Find where the given text appears and provide that cell's center as (x, y) coordinate. 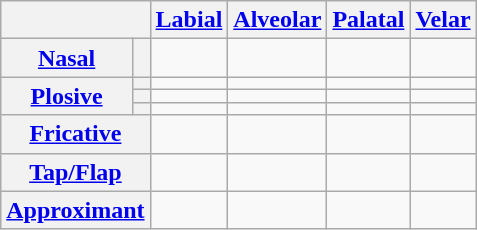
Approximant (76, 210)
Palatal (368, 20)
Nasal (67, 58)
Fricative (76, 134)
Plosive (67, 96)
Velar (443, 20)
Alveolar (278, 20)
Labial (189, 20)
Tap/Flap (76, 172)
